Determine the (X, Y) coordinate at the center of the cell enclosing the given text.  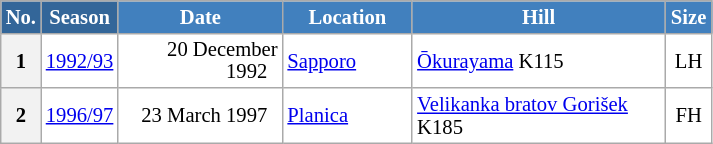
Ōkurayama K115 (538, 60)
LH (688, 60)
Planica (347, 116)
1 (21, 60)
FH (688, 116)
Velikanka bratov Gorišek K185 (538, 116)
Size (688, 16)
No. (21, 16)
20 December 1992 (200, 60)
1992/93 (80, 60)
2 (21, 116)
1996/97 (80, 116)
Location (347, 16)
Sapporo (347, 60)
Date (200, 16)
Season (80, 16)
Hill (538, 16)
23 March 1997 (200, 116)
